Output the [x, y] coordinate of the center of the cell containing the given text.  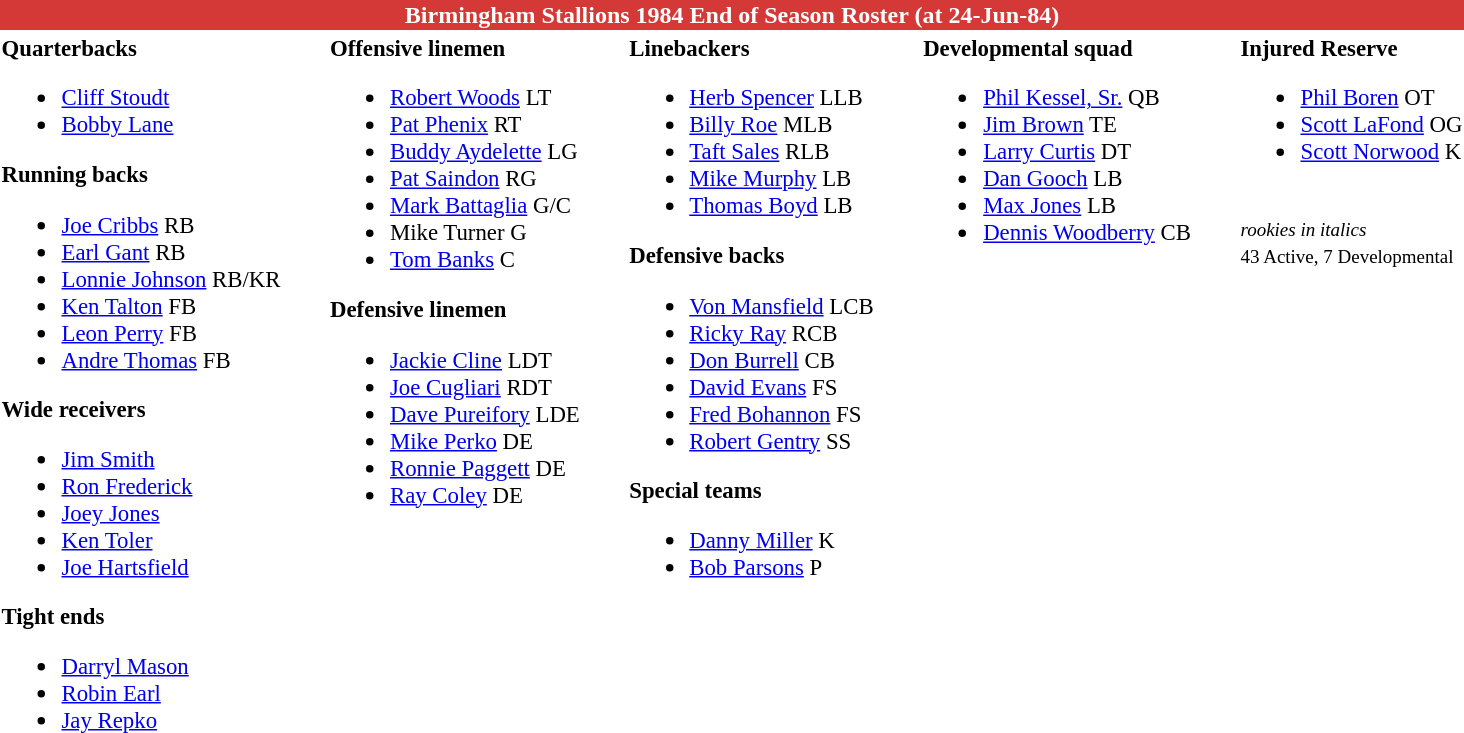
Birmingham Stallions 1984 End of Season Roster (at 24-Jun-84) [732, 15]
